Return (x, y) of the center of cell containing provided text 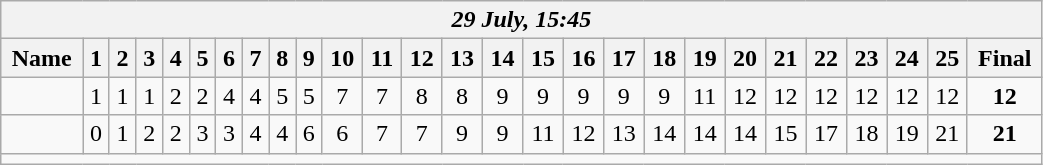
20 (745, 58)
22 (826, 58)
0 (96, 134)
10 (342, 58)
24 (907, 58)
25 (947, 58)
Name (42, 58)
Final (1004, 58)
29 July, 15:45 (522, 20)
16 (583, 58)
23 (866, 58)
